Search for the cell housing the specified text and yield its (x, y) center coordinate. 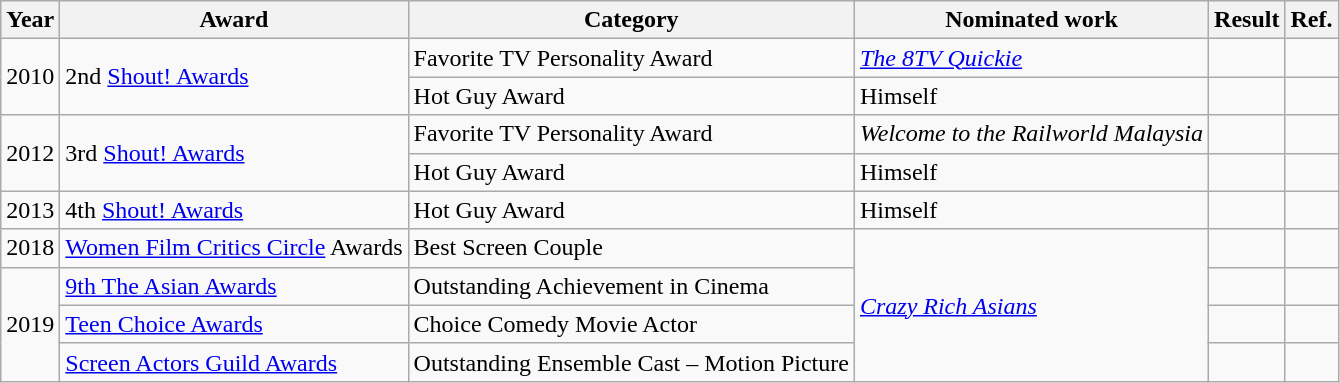
Best Screen Couple (631, 248)
Outstanding Achievement in Cinema (631, 286)
Choice Comedy Movie Actor (631, 324)
9th The Asian Awards (234, 286)
3rd Shout! Awards (234, 153)
Nominated work (1031, 20)
2010 (30, 77)
Result (1247, 20)
2nd Shout! Awards (234, 77)
The 8TV Quickie (1031, 58)
Award (234, 20)
Year (30, 20)
Outstanding Ensemble Cast – Motion Picture (631, 362)
Crazy Rich Asians (1031, 305)
Category (631, 20)
2019 (30, 324)
Ref. (1312, 20)
2013 (30, 210)
2018 (30, 248)
Women Film Critics Circle Awards (234, 248)
4th Shout! Awards (234, 210)
Welcome to the Railworld Malaysia (1031, 134)
Teen Choice Awards (234, 324)
2012 (30, 153)
Screen Actors Guild Awards (234, 362)
